From the cell containing the given text, extract its center point as [X, Y] coordinate. 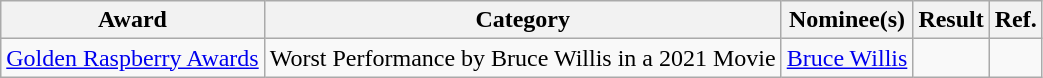
Golden Raspberry Awards [132, 58]
Award [132, 20]
Bruce Willis [847, 58]
Ref. [1016, 20]
Result [951, 20]
Nominee(s) [847, 20]
Category [522, 20]
Worst Performance by Bruce Willis in a 2021 Movie [522, 58]
